Identify which cell holds the provided text, then report its (x, y) central coordinate. 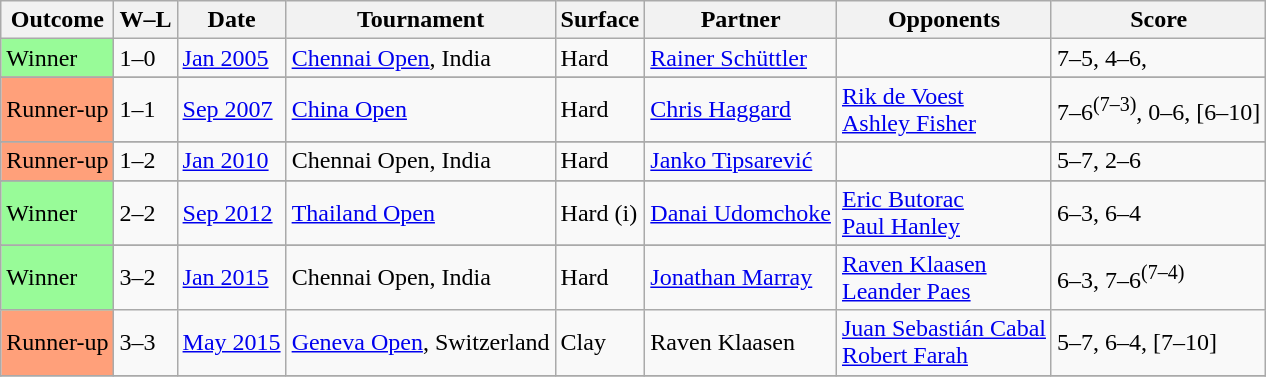
Raven Klaasen Leander Paes (944, 278)
Raven Klaasen (741, 342)
1–0 (146, 58)
6–3, 7–6(7–4) (1158, 278)
5–7, 6–4, [7–10] (1158, 342)
Jonathan Marray (741, 278)
May 2015 (232, 342)
Thailand Open (420, 212)
7–5, 4–6, (1158, 58)
Opponents (944, 20)
7–6(7–3), 0–6, [6–10] (1158, 110)
3–3 (146, 342)
5–7, 2–6 (1158, 161)
Juan Sebastián Cabal Robert Farah (944, 342)
Hard (i) (600, 212)
Score (1158, 20)
Jan 2010 (232, 161)
Partner (741, 20)
3–2 (146, 278)
Danai Udomchoke (741, 212)
Date (232, 20)
1–1 (146, 110)
Janko Tipsarević (741, 161)
Surface (600, 20)
Rainer Schüttler (741, 58)
China Open (420, 110)
Sep 2012 (232, 212)
Jan 2005 (232, 58)
W–L (146, 20)
Geneva Open, Switzerland (420, 342)
Chris Haggard (741, 110)
Sep 2007 (232, 110)
Tournament (420, 20)
6–3, 6–4 (1158, 212)
Eric Butorac Paul Hanley (944, 212)
Jan 2015 (232, 278)
Rik de Voest Ashley Fisher (944, 110)
Clay (600, 342)
2–2 (146, 212)
Outcome (58, 20)
1–2 (146, 161)
